Capture the cell that displays the provided text and extract its (X, Y) central coordinate. 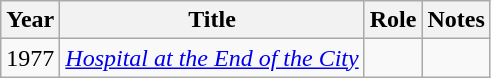
1977 (30, 58)
Year (30, 20)
Hospital at the End of the City (212, 58)
Role (393, 20)
Notes (456, 20)
Title (212, 20)
